Extract the [X, Y] coordinate from the center of the cell holding the provided text.  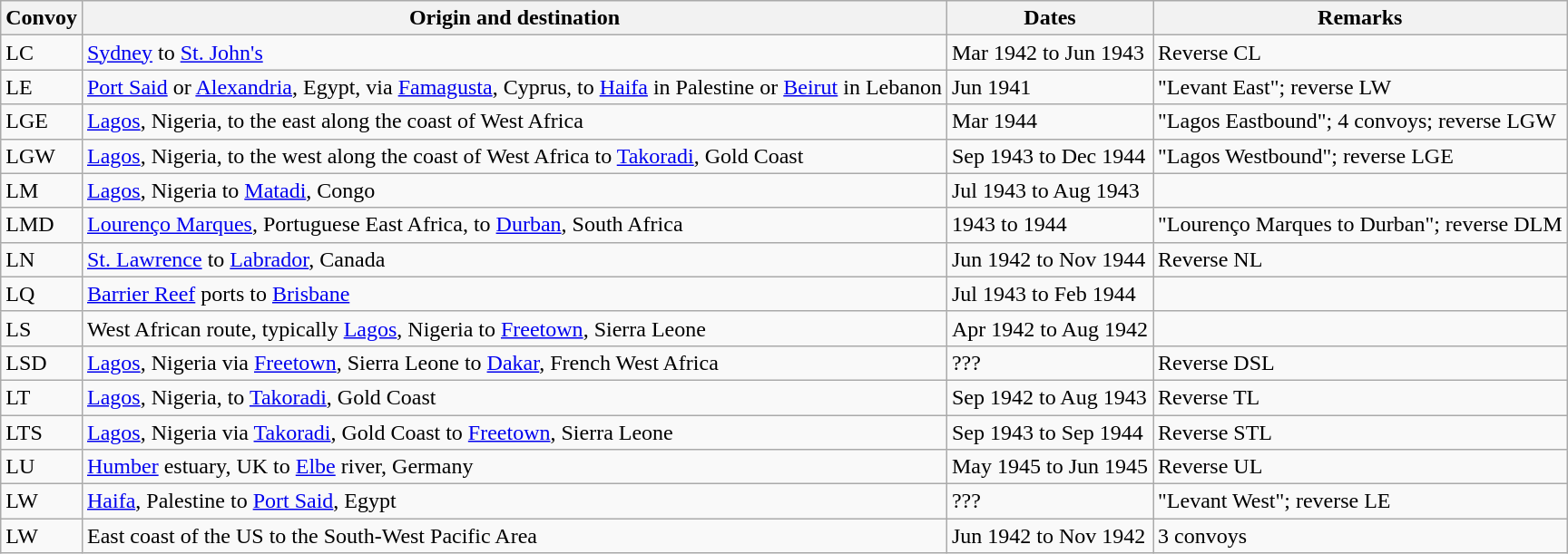
LT [42, 397]
Lagos, Nigeria, to Takoradi, Gold Coast [514, 397]
Sep 1943 to Dec 1944 [1049, 156]
LS [42, 328]
Convoy [42, 18]
Lagos, Nigeria, to the east along the coast of West Africa [514, 121]
Reverse TL [1359, 397]
LQ [42, 294]
LC [42, 53]
LTS [42, 433]
May 1945 to Jun 1945 [1049, 467]
Apr 1942 to Aug 1942 [1049, 328]
LM [42, 190]
Lagos, Nigeria to Matadi, Congo [514, 190]
"Levant West"; reverse LE [1359, 501]
Lagos, Nigeria via Takoradi, Gold Coast to Freetown, Sierra Leone [514, 433]
Jun 1941 [1049, 87]
LMD [42, 225]
LN [42, 259]
Lagos, Nigeria via Freetown, Sierra Leone to Dakar, French West Africa [514, 363]
LGW [42, 156]
Jun 1942 to Nov 1942 [1049, 536]
Jun 1942 to Nov 1944 [1049, 259]
Haifa, Palestine to Port Said, Egypt [514, 501]
Remarks [1359, 18]
"Levant East"; reverse LW [1359, 87]
LU [42, 467]
Reverse STL [1359, 433]
Port Said or Alexandria, Egypt, via Famagusta, Cyprus, to Haifa in Palestine or Beirut in Lebanon [514, 87]
Sydney to St. John's [514, 53]
Reverse UL [1359, 467]
"Lagos Westbound"; reverse LGE [1359, 156]
Dates [1049, 18]
Jul 1943 to Feb 1944 [1049, 294]
Lagos, Nigeria, to the west along the coast of West Africa to Takoradi, Gold Coast [514, 156]
St. Lawrence to Labrador, Canada [514, 259]
Sep 1943 to Sep 1944 [1049, 433]
Barrier Reef ports to Brisbane [514, 294]
LSD [42, 363]
Mar 1942 to Jun 1943 [1049, 53]
Reverse NL [1359, 259]
Humber estuary, UK to Elbe river, Germany [514, 467]
West African route, typically Lagos, Nigeria to Freetown, Sierra Leone [514, 328]
Mar 1944 [1049, 121]
1943 to 1944 [1049, 225]
Reverse DSL [1359, 363]
East coast of the US to the South-West Pacific Area [514, 536]
Origin and destination [514, 18]
"Lourenço Marques to Durban"; reverse DLM [1359, 225]
3 convoys [1359, 536]
Sep 1942 to Aug 1943 [1049, 397]
"Lagos Eastbound"; 4 convoys; reverse LGW [1359, 121]
LE [42, 87]
Reverse CL [1359, 53]
LGE [42, 121]
Lourenço Marques, Portuguese East Africa, to Durban, South Africa [514, 225]
Jul 1943 to Aug 1943 [1049, 190]
